Find where the given text appears and provide that cell's center as [X, Y] coordinate. 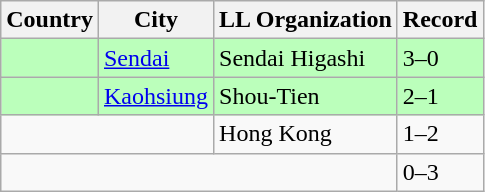
Kaohsiung [156, 96]
0–3 [440, 172]
1–2 [440, 134]
2–1 [440, 96]
Record [440, 20]
City [156, 20]
LL Organization [306, 20]
Country [50, 20]
Shou-Tien [306, 96]
Sendai [156, 58]
3–0 [440, 58]
Hong Kong [306, 134]
Sendai Higashi [306, 58]
